From the cell containing the given text, extract its center point as (X, Y) coordinate. 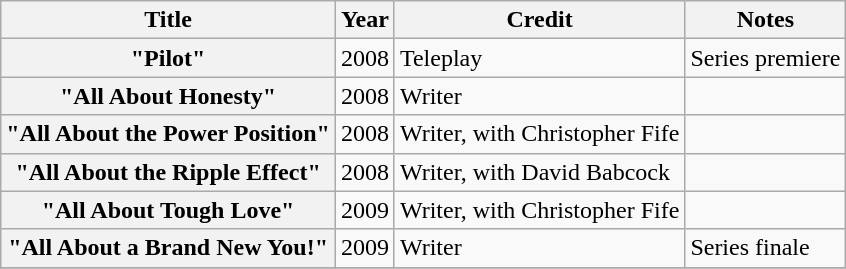
Credit (539, 20)
Series finale (766, 248)
Series premiere (766, 58)
Teleplay (539, 58)
"All About the Power Position" (168, 134)
"All About the Ripple Effect" (168, 172)
"All About Honesty" (168, 96)
Year (364, 20)
Notes (766, 20)
"Pilot" (168, 58)
Writer, with David Babcock (539, 172)
"All About a Brand New You!" (168, 248)
Title (168, 20)
"All About Tough Love" (168, 210)
